Determine the (x, y) coordinate at the center of the cell enclosing the given text.  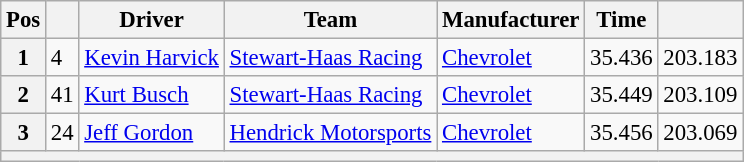
Team (330, 20)
41 (62, 95)
Jeff Gordon (152, 133)
4 (62, 58)
203.109 (700, 95)
Hendrick Motorsports (330, 133)
Pos (24, 20)
35.449 (622, 95)
Manufacturer (511, 20)
35.456 (622, 133)
Driver (152, 20)
203.183 (700, 58)
1 (24, 58)
3 (24, 133)
Kurt Busch (152, 95)
203.069 (700, 133)
35.436 (622, 58)
Time (622, 20)
24 (62, 133)
2 (24, 95)
Kevin Harvick (152, 58)
